Pinpoint the cell where the given text exists, returning its (X, Y) midpoint coordinate. 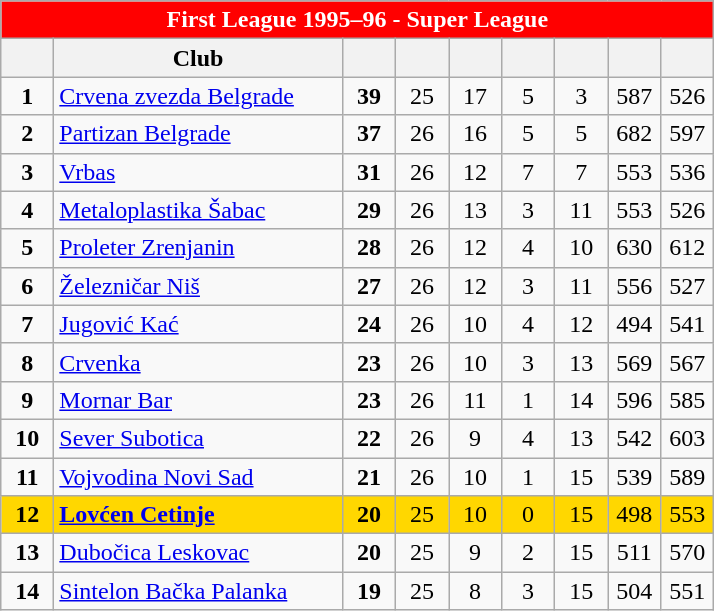
24 (368, 324)
567 (688, 362)
541 (688, 324)
511 (634, 553)
31 (368, 172)
603 (688, 438)
504 (634, 591)
39 (368, 96)
16 (474, 134)
570 (688, 553)
589 (688, 477)
6 (28, 286)
596 (634, 400)
First League 1995–96 - Super League (358, 20)
Crvena zvezda Belgrade (198, 96)
37 (368, 134)
Metaloplastika Šabac (198, 210)
Proleter Zrenjanin (198, 248)
556 (634, 286)
539 (634, 477)
Vrbas (198, 172)
585 (688, 400)
0 (528, 515)
Jugović Kać (198, 324)
Lovćen Cetinje (198, 515)
630 (634, 248)
21 (368, 477)
17 (474, 96)
Železničar Niš (198, 286)
Sever Subotica (198, 438)
27 (368, 286)
569 (634, 362)
Dubočica Leskovac (198, 553)
19 (368, 591)
494 (634, 324)
527 (688, 286)
498 (634, 515)
551 (688, 591)
Crvenka (198, 362)
28 (368, 248)
542 (634, 438)
682 (634, 134)
22 (368, 438)
597 (688, 134)
Mornar Bar (198, 400)
536 (688, 172)
587 (634, 96)
Sintelon Bačka Palanka (198, 591)
29 (368, 210)
612 (688, 248)
Vojvodina Novi Sad (198, 477)
Partizan Belgrade (198, 134)
Club (198, 58)
